Capture the cell that displays the provided text and extract its (X, Y) central coordinate. 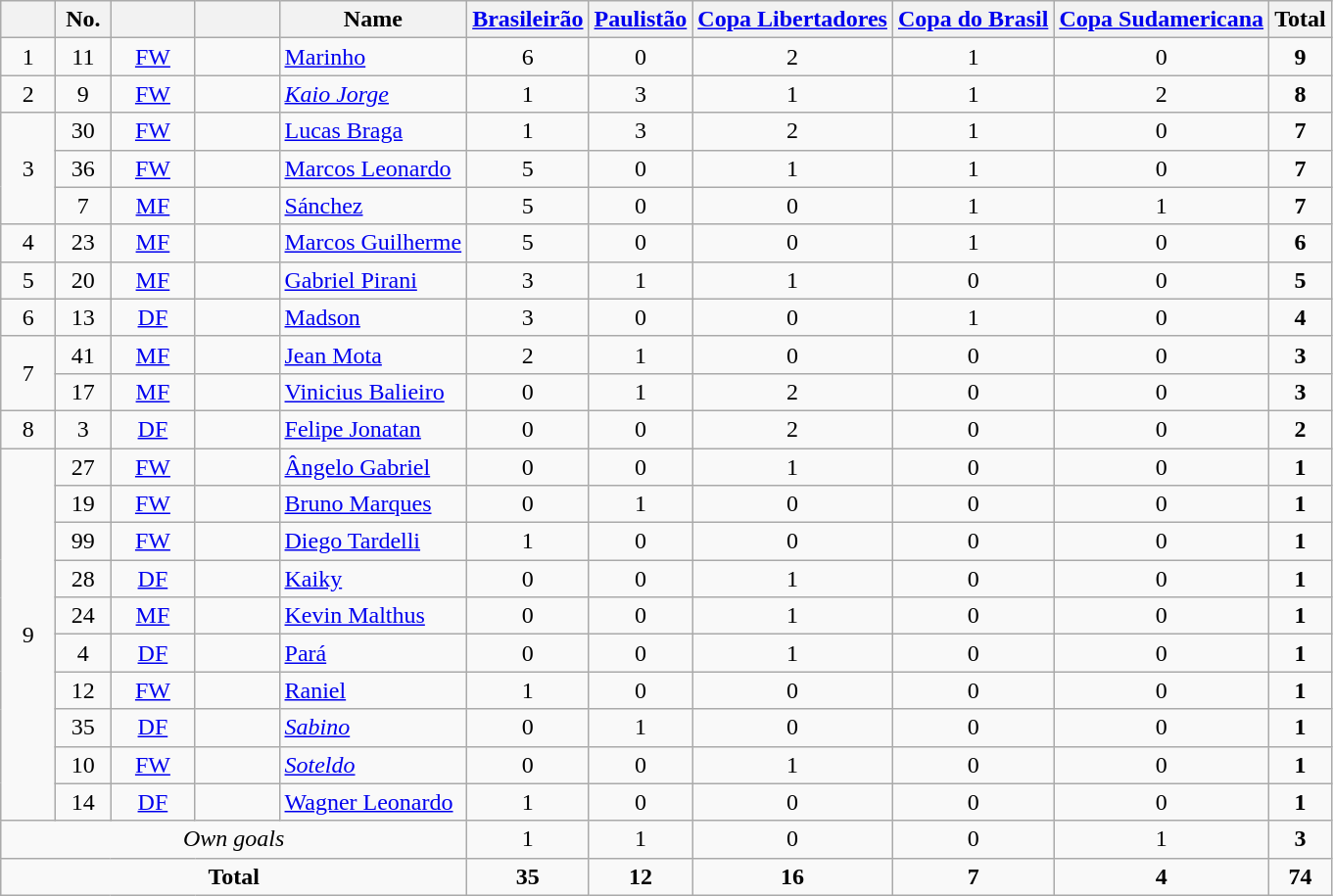
Sánchez (373, 206)
14 (83, 802)
27 (83, 467)
Wagner Leonardo (373, 802)
Kaiky (373, 579)
No. (83, 20)
Marcos Leonardo (373, 168)
Felipe Jonatan (373, 429)
99 (83, 542)
Diego Tardelli (373, 542)
11 (83, 57)
Gabriel Pirani (373, 280)
20 (83, 280)
Own goals (234, 839)
Vinicius Balieiro (373, 392)
10 (83, 765)
74 (1301, 876)
36 (83, 168)
28 (83, 579)
Madson (373, 317)
Kevin Malthus (373, 616)
Jean Mota (373, 354)
Ângelo Gabriel (373, 467)
Brasileirão (528, 20)
Bruno Marques (373, 504)
24 (83, 616)
19 (83, 504)
Sabino (373, 728)
Name (373, 20)
Marcos Guilherme (373, 243)
Copa Libertadores (793, 20)
41 (83, 354)
17 (83, 392)
13 (83, 317)
Copa Sudamericana (1162, 20)
Kaio Jorge (373, 94)
Soteldo (373, 765)
Marinho (373, 57)
16 (793, 876)
30 (83, 131)
Copa do Brasil (973, 20)
Lucas Braga (373, 131)
Pará (373, 653)
23 (83, 243)
Paulistão (641, 20)
Raniel (373, 690)
